Output the (X, Y) coordinate of the center of the cell containing the given text.  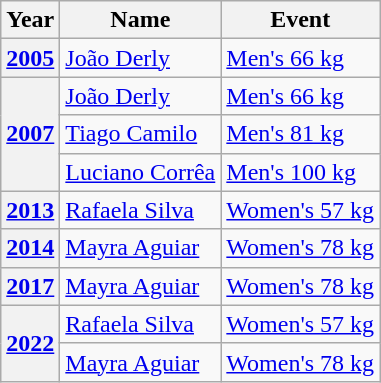
2013 (30, 210)
2007 (30, 134)
2005 (30, 58)
Year (30, 20)
2022 (30, 343)
2017 (30, 286)
Tiago Camilo (140, 134)
Luciano Corrêa (140, 172)
Name (140, 20)
Men's 81 kg (300, 134)
2014 (30, 248)
Men's 100 kg (300, 172)
Event (300, 20)
